Return the (X, Y) coordinate for the center point of the cell that contains the specified text.  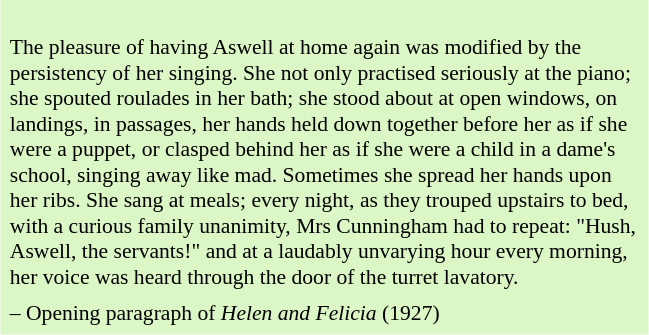
– Opening paragraph of Helen and Felicia (1927) (324, 312)
